For the text-containing cell, return its midpoint in (x, y) coordinate format. 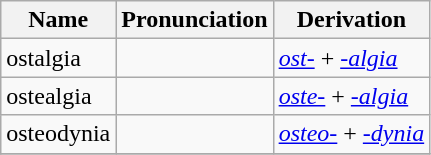
osteodynia (58, 134)
ost- + -algia (352, 58)
Name (58, 20)
ostealgia (58, 96)
Derivation (352, 20)
Pronunciation (194, 20)
osteo- + -dynia (352, 134)
ostalgia (58, 58)
oste- + -algia (352, 96)
